Pinpoint the cell where the given text exists, returning its [X, Y] midpoint coordinate. 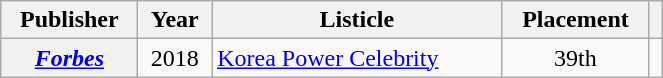
Placement [576, 20]
39th [576, 58]
Korea Power Celebrity [357, 58]
Publisher [70, 20]
Forbes [70, 58]
Year [175, 20]
2018 [175, 58]
Listicle [357, 20]
